Find where the given text appears and provide that cell's center as (X, Y) coordinate. 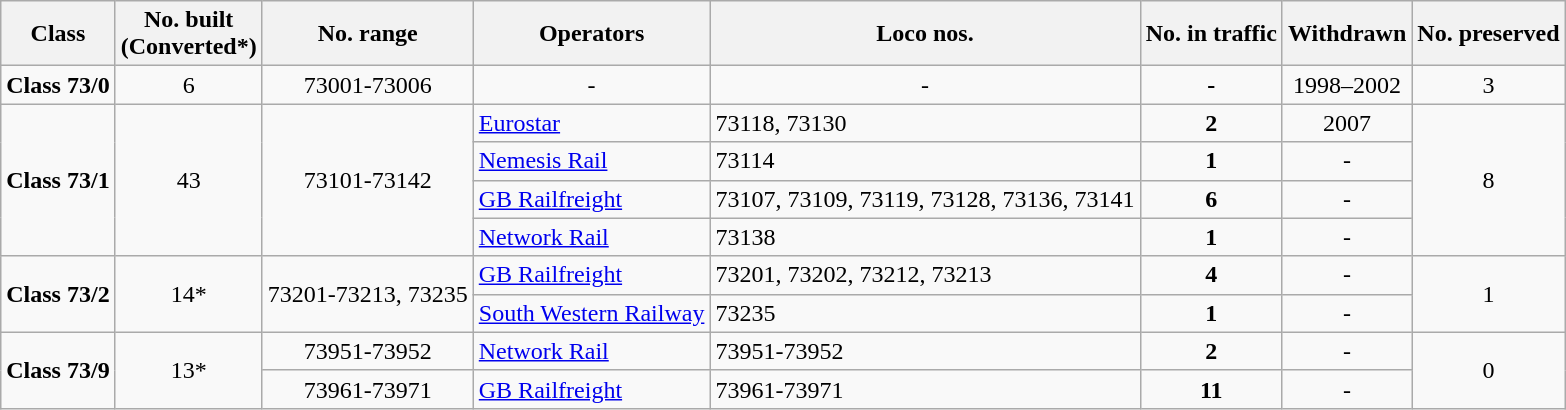
No. built(Converted*) (188, 34)
73114 (925, 161)
No. range (368, 34)
Class 73/0 (58, 85)
Class 73/2 (58, 294)
11 (1211, 389)
Operators (592, 34)
73001-73006 (368, 85)
73235 (925, 313)
73107, 73109, 73119, 73128, 73136, 73141 (925, 199)
73118, 73130 (925, 123)
No. in traffic (1211, 34)
0 (1488, 370)
13* (188, 370)
Nemesis Rail (592, 161)
4 (1211, 275)
No. preserved (1488, 34)
8 (1488, 180)
73201-73213, 73235 (368, 294)
South Western Railway (592, 313)
Withdrawn (1346, 34)
2007 (1346, 123)
14* (188, 294)
Eurostar (592, 123)
Class (58, 34)
3 (1488, 85)
Loco nos. (925, 34)
Class 73/1 (58, 180)
1998–2002 (1346, 85)
Class 73/9 (58, 370)
73138 (925, 237)
73101-73142 (368, 180)
43 (188, 180)
73201, 73202, 73212, 73213 (925, 275)
